Find where the given text appears and provide that cell's center as [x, y] coordinate. 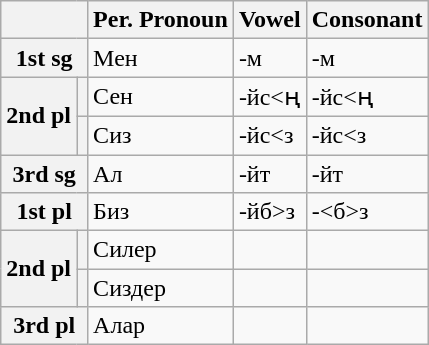
Алар [161, 326]
Ал [161, 173]
Per. Pronoun [161, 20]
Силер [161, 250]
1st pl [44, 212]
Биз [161, 212]
1st sg [44, 58]
Consonant [367, 20]
3rd sg [44, 173]
-йб>з [270, 212]
Сен [161, 97]
Сиз [161, 135]
-<б>з [367, 212]
Vowel [270, 20]
3rd pl [44, 326]
Сиздер [161, 288]
Мен [161, 58]
